Detect which cell encompasses the target text, then output its (x, y) center coordinate. 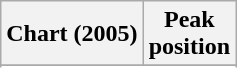
Chart (2005) (72, 34)
Peak position (189, 34)
